Scan for the cell matching the given text and deliver its (x, y) coordinate at center. 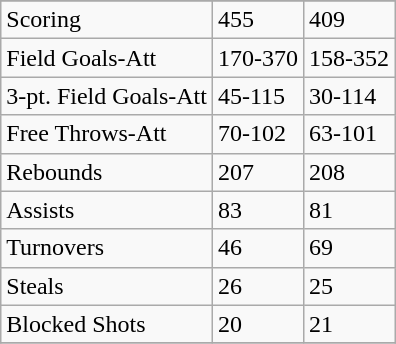
158-352 (350, 58)
Free Throws-Att (107, 134)
Scoring (107, 20)
81 (350, 210)
208 (350, 172)
455 (258, 20)
63-101 (350, 134)
83 (258, 210)
70-102 (258, 134)
Field Goals-Att (107, 58)
207 (258, 172)
30-114 (350, 96)
Assists (107, 210)
409 (350, 20)
46 (258, 248)
26 (258, 286)
3-pt. Field Goals-Att (107, 96)
20 (258, 324)
25 (350, 286)
69 (350, 248)
21 (350, 324)
Rebounds (107, 172)
45-115 (258, 96)
Turnovers (107, 248)
Steals (107, 286)
170-370 (258, 58)
Blocked Shots (107, 324)
